Determine the (x, y) coordinate at the center of the cell enclosing the given text.  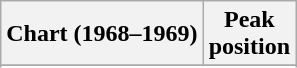
Chart (1968–1969) (102, 34)
Peakposition (249, 34)
